Search for the cell housing the specified text and yield its [x, y] center coordinate. 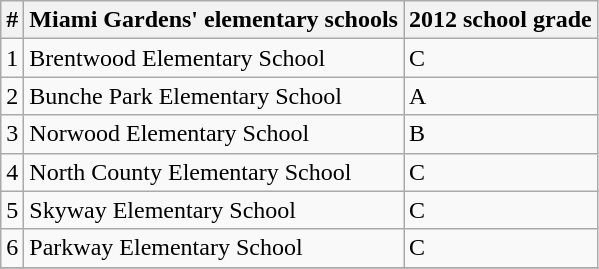
1 [12, 58]
B [501, 134]
# [12, 20]
4 [12, 172]
6 [12, 248]
Brentwood Elementary School [214, 58]
3 [12, 134]
Parkway Elementary School [214, 248]
Norwood Elementary School [214, 134]
2 [12, 96]
Skyway Elementary School [214, 210]
Bunche Park Elementary School [214, 96]
5 [12, 210]
A [501, 96]
Miami Gardens' elementary schools [214, 20]
2012 school grade [501, 20]
North County Elementary School [214, 172]
